Provide the [x, y] coordinate of the cell's center where the given text is located.  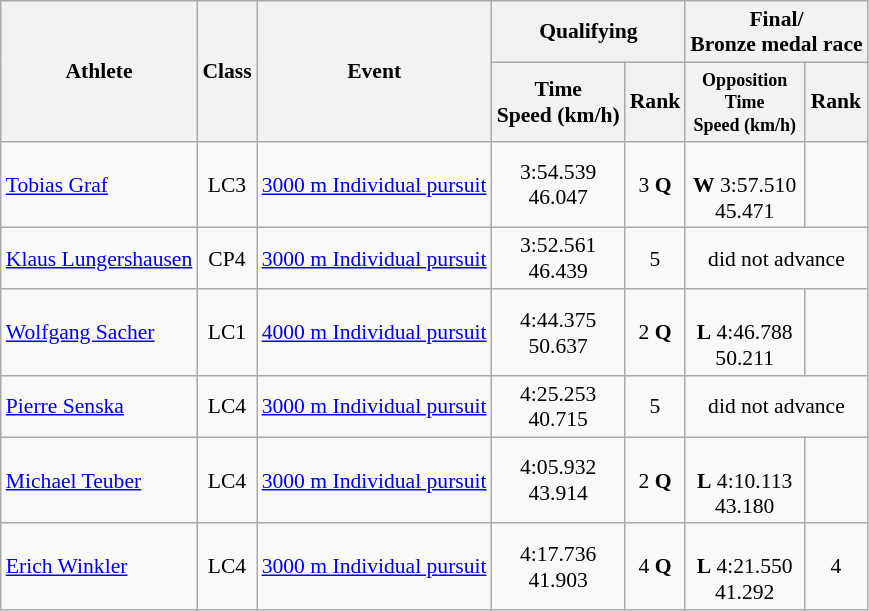
Michael Teuber [100, 480]
L 4:10.11343.180 [744, 480]
3 Q [656, 186]
LC1 [226, 332]
TimeSpeed (km/h) [558, 102]
4000 m Individual pursuit [374, 332]
Class [226, 72]
W 3:57.51045.471 [744, 186]
LC3 [226, 186]
Erich Winkler [100, 568]
Pierre Senska [100, 406]
L 4:46.78850.211 [744, 332]
OppositionTimeSpeed (km/h) [744, 102]
4:05.93243.914 [558, 480]
Athlete [100, 72]
Qualifying [589, 32]
3:52.56146.439 [558, 258]
CP4 [226, 258]
Klaus Lungershausen [100, 258]
3:54.53946.047 [558, 186]
4:17.73641.903 [558, 568]
L 4:21.55041.292 [744, 568]
Tobias Graf [100, 186]
4:44.37550.637 [558, 332]
Event [374, 72]
4:25.25340.715 [558, 406]
Wolfgang Sacher [100, 332]
4 [836, 568]
4 Q [656, 568]
Final/Bronze medal race [776, 32]
